From the cell containing the given text, extract its center point as [X, Y] coordinate. 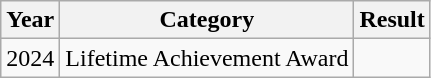
Category [207, 20]
Lifetime Achievement Award [207, 58]
2024 [30, 58]
Year [30, 20]
Result [392, 20]
